Return [X, Y] of the center of cell containing provided text 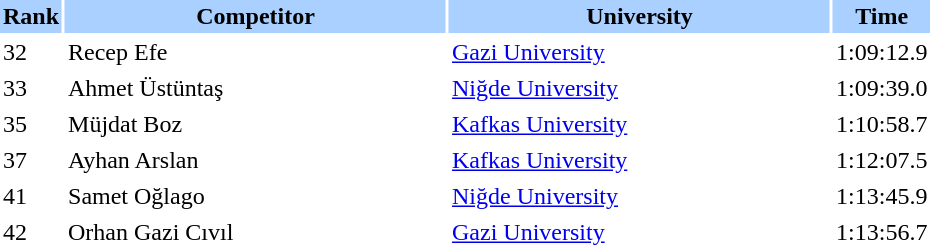
41 [31, 196]
1:09:12.9 [882, 52]
University [640, 16]
Time [882, 16]
37 [31, 160]
Müjdat Boz [256, 124]
32 [31, 52]
Ahmet Üstüntaş [256, 88]
1:12:07.5 [882, 160]
Rank [31, 16]
1:13:45.9 [882, 196]
Samet Oğlago [256, 196]
Recep Efe [256, 52]
Ayhan Arslan [256, 160]
Gazi University [640, 52]
Competitor [256, 16]
1:09:39.0 [882, 88]
33 [31, 88]
1:10:58.7 [882, 124]
35 [31, 124]
